Return the [X, Y] coordinate for the center point of the cell that contains the specified text.  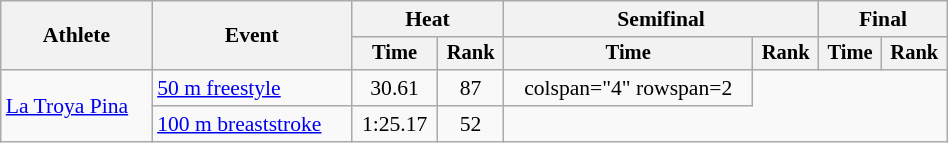
Final [884, 19]
87 [471, 88]
Athlete [76, 36]
1:25.17 [394, 124]
100 m breaststroke [252, 124]
Heat [427, 19]
La Troya Pina [76, 106]
Semifinal [662, 19]
Event [252, 36]
52 [471, 124]
colspan="4" rowspan=2 [628, 88]
30.61 [394, 88]
50 m freestyle [252, 88]
